Locate the cell with the specified text and output its [X, Y] center coordinate. 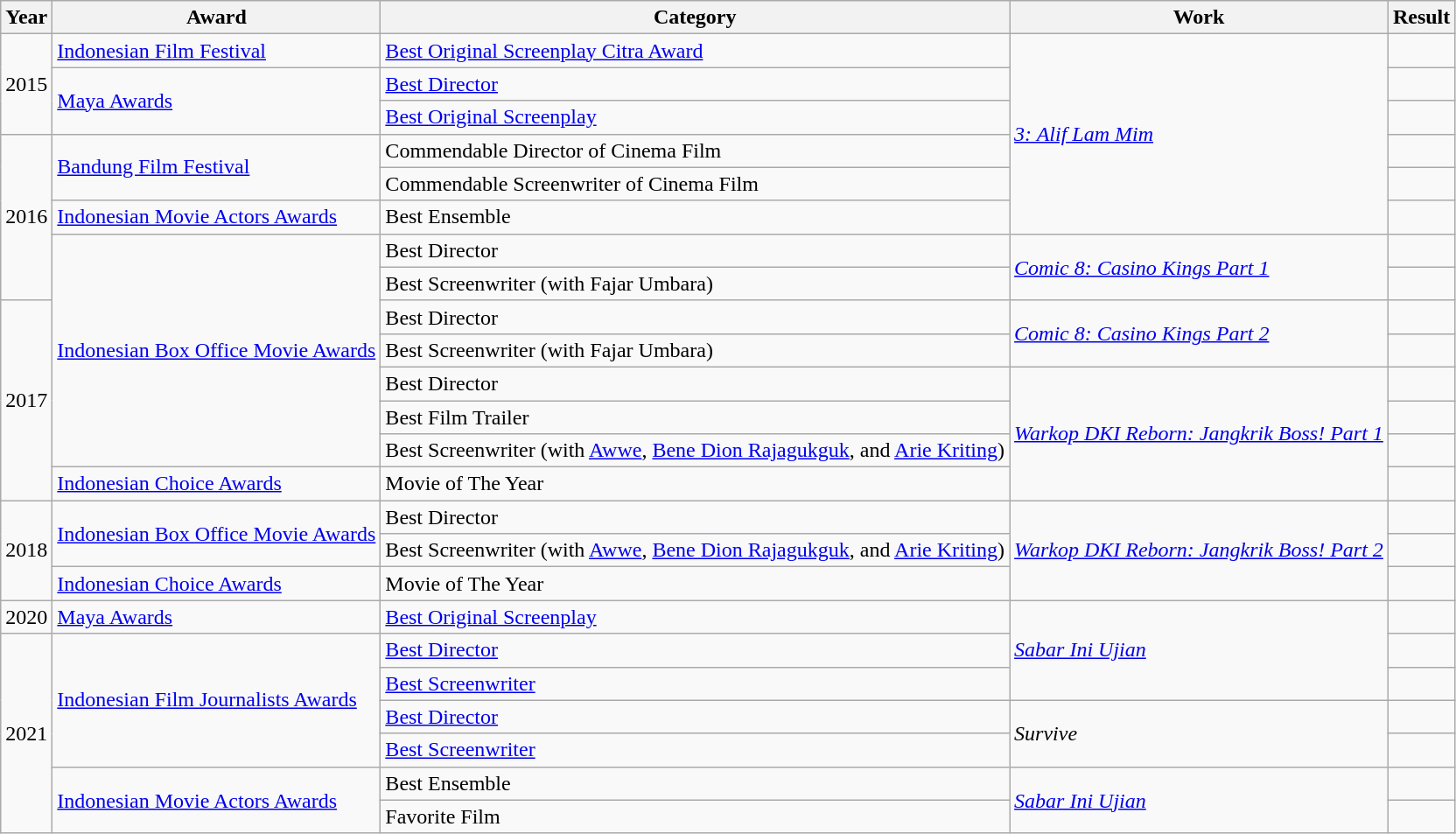
2020 [26, 617]
Best Original Screenplay Citra Award [695, 51]
Commendable Director of Cinema Film [695, 151]
Year [26, 18]
Best Film Trailer [695, 417]
2016 [26, 217]
Indonesian Film Journalists Awards [217, 700]
Survive [1199, 733]
Indonesian Film Festival [217, 51]
Category [695, 18]
Award [217, 18]
Comic 8: Casino Kings Part 1 [1199, 267]
3: Alif Lam Mim [1199, 134]
2015 [26, 84]
2017 [26, 400]
Warkop DKI Reborn: Jangkrik Boss! Part 2 [1199, 550]
2018 [26, 550]
Bandung Film Festival [217, 167]
Comic 8: Casino Kings Part 2 [1199, 333]
Warkop DKI Reborn: Jangkrik Boss! Part 1 [1199, 433]
Result [1421, 18]
2021 [26, 733]
Commendable Screenwriter of Cinema Film [695, 184]
Favorite Film [695, 816]
Work [1199, 18]
